Capture the cell that displays the provided text and extract its [x, y] central coordinate. 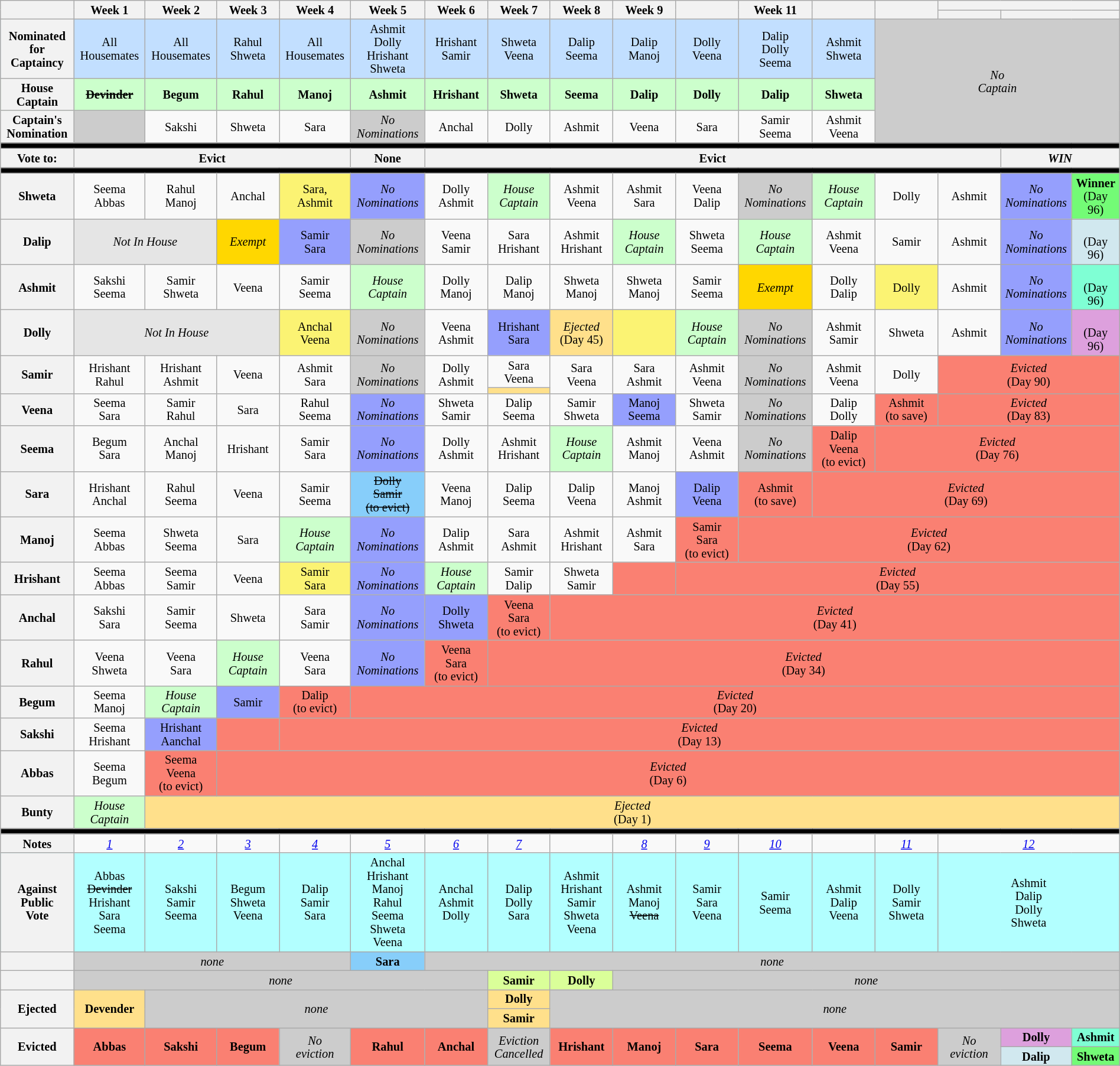
HrishantSamir [456, 48]
SeemaVeena(to evict) [181, 772]
Evicted(Day 62) [929, 540]
Week 6 [456, 9]
Evicted(Day 83) [1028, 410]
HrishantAanchal [181, 735]
6 [456, 843]
AshmitDalipDollyShweta [1028, 902]
HrishantAnchal [110, 494]
DalipVeena(to evict) [844, 449]
Evicted(Day 13) [699, 735]
Nominatedfor Captaincy [37, 48]
AshmitSamir [844, 332]
ManojSeema [644, 410]
AnchalVeena [315, 332]
SamirSara(to evict) [707, 540]
None [388, 158]
Notes [37, 843]
SaraHrishant [519, 241]
DollyShweta [456, 618]
Evicted(Day 69) [966, 494]
HrishantAshmit [181, 374]
SamirRahul [181, 410]
SeemaManoj [110, 702]
Ejected(Day 1) [632, 811]
ManojAshmit [644, 494]
Week 5 [388, 9]
DalipDollySara [519, 902]
DollySamir(to evict) [388, 494]
SaraSamir [315, 618]
AnchalHrishantManojRahulSeemaShwetaVeena [388, 902]
AbbasDevinderHrishantSaraSeema [110, 902]
Ejected(Day 45) [581, 332]
1 [110, 843]
SeemaBegum [110, 772]
4 [315, 843]
Week 9 [644, 9]
Evicted(Day 6) [669, 772]
10 [775, 843]
AgainstPublicVote [37, 902]
Week 3 [248, 9]
DalipSamirSara [315, 902]
VeenaShweta [110, 663]
DollyDalip [844, 287]
Evicted(Day 41) [835, 618]
2 [181, 843]
Vote to: [37, 158]
Week 4 [315, 9]
BegumSara [110, 449]
Sara, Ashmit [315, 196]
AshmitShweta [844, 48]
VeenaDalip [707, 196]
Winner(Day 96) [1095, 196]
RahulManoj [181, 196]
Evicted(Day 90) [1028, 374]
HrishantRahul [110, 374]
5 [388, 843]
SamirDalip [519, 579]
7 [519, 843]
Eviction Cancelled [519, 1047]
Evicted(Day 76) [997, 449]
AshmitManoj [644, 449]
Ejected [37, 1008]
NoCaptain [997, 80]
3 [248, 843]
Dalip(to evict) [315, 702]
BegumShwetaVeena [248, 902]
11 [906, 843]
SeemaSamir [181, 579]
DollyManoj [456, 287]
8 [644, 843]
AnchalManoj [181, 449]
VeenaSamir [456, 241]
SamirSaraVeena [707, 902]
DollyVeena [707, 48]
AshmitManojVeena [644, 902]
AshmitHrishantSamirShwetaVeena [581, 902]
ShwetaVeena [519, 48]
Evicted(Day 34) [803, 663]
Captain'sNomination [37, 126]
DalipDolly [844, 410]
Evicted [37, 1047]
Week 11 [775, 9]
AshmitDollyHrishantShweta [388, 48]
Week 8 [581, 9]
Devinder [110, 94]
DollySamir Shweta [906, 902]
SeemaSara [110, 410]
WIN [1060, 158]
Evicted(Day 55) [898, 579]
SakshiSara [110, 618]
Evicted(Day 20) [735, 702]
SakshiSeema [110, 287]
Week 2 [181, 9]
Week 7 [519, 9]
AshmitDalipVeena [844, 902]
AnchalAshmitDolly [456, 902]
SeemaHrishant [110, 735]
DalipAshmit [456, 540]
RahulShweta [248, 48]
DalipDollySeema [775, 48]
12 [1028, 843]
Week 1 [110, 9]
SakshiSamirSeema [181, 902]
Bunty [37, 811]
9 [707, 843]
HrishantSara [519, 332]
Devender [110, 1008]
VeenaManoj [456, 494]
